For the text-containing cell, return its midpoint in (X, Y) coordinate format. 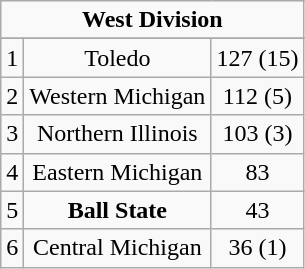
1 (12, 58)
127 (15) (258, 58)
6 (12, 248)
3 (12, 134)
Northern Illinois (118, 134)
2 (12, 96)
83 (258, 172)
103 (3) (258, 134)
4 (12, 172)
112 (5) (258, 96)
Western Michigan (118, 96)
5 (12, 210)
43 (258, 210)
Eastern Michigan (118, 172)
West Division (152, 20)
Toledo (118, 58)
36 (1) (258, 248)
Ball State (118, 210)
Central Michigan (118, 248)
